Capture the cell that displays the provided text and extract its (X, Y) central coordinate. 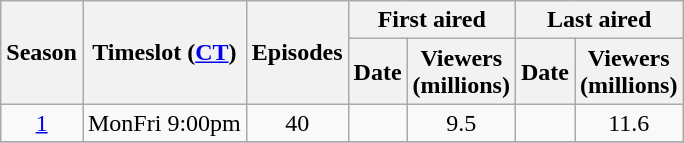
First aired (432, 20)
1 (42, 123)
Season (42, 52)
9.5 (461, 123)
Timeslot (CT) (164, 52)
11.6 (628, 123)
MonFri 9:00pm (164, 123)
Episodes (297, 52)
Last aired (598, 20)
40 (297, 123)
